Return [X, Y] of the center of cell containing provided text 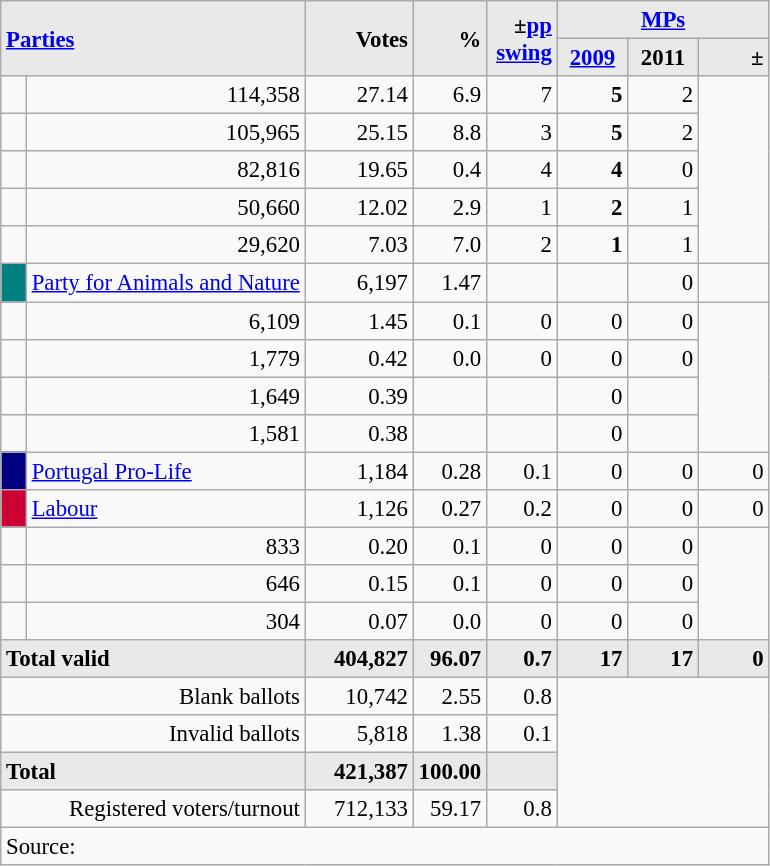
1,779 [166, 358]
105,965 [166, 133]
1,126 [359, 509]
59.17 [450, 809]
3 [522, 133]
% [450, 38]
Blank ballots [153, 697]
12.02 [359, 208]
96.07 [450, 659]
7.03 [359, 245]
1.38 [450, 734]
1.47 [450, 283]
100.00 [450, 772]
404,827 [359, 659]
Party for Animals and Nature [166, 283]
1,581 [166, 433]
7.0 [450, 245]
MPs [663, 20]
6.9 [450, 95]
50,660 [166, 208]
304 [166, 621]
6,197 [359, 283]
646 [166, 584]
2.55 [450, 697]
0.2 [522, 509]
Total [153, 772]
0.39 [359, 396]
0.42 [359, 358]
0.07 [359, 621]
0.7 [522, 659]
29,620 [166, 245]
5,818 [359, 734]
2009 [592, 58]
27.14 [359, 95]
25.15 [359, 133]
Labour [166, 509]
0.38 [359, 433]
833 [166, 546]
0.4 [450, 170]
0.27 [450, 509]
Portugal Pro-Life [166, 471]
114,358 [166, 95]
8.8 [450, 133]
2011 [664, 58]
Invalid ballots [153, 734]
Votes [359, 38]
0.28 [450, 471]
Parties [153, 38]
Source: [385, 847]
10,742 [359, 697]
6,109 [166, 321]
1,184 [359, 471]
712,133 [359, 809]
±pp swing [522, 38]
7 [522, 95]
421,387 [359, 772]
19.65 [359, 170]
0.15 [359, 584]
0.20 [359, 546]
± [734, 58]
1.45 [359, 321]
2.9 [450, 208]
Registered voters/turnout [153, 809]
1,649 [166, 396]
Total valid [153, 659]
82,816 [166, 170]
